Identify which cell holds the provided text, then report its [X, Y] central coordinate. 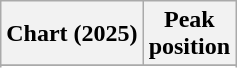
Peakposition [189, 34]
Chart (2025) [72, 34]
